Find where the given text appears and provide that cell's center as [X, Y] coordinate. 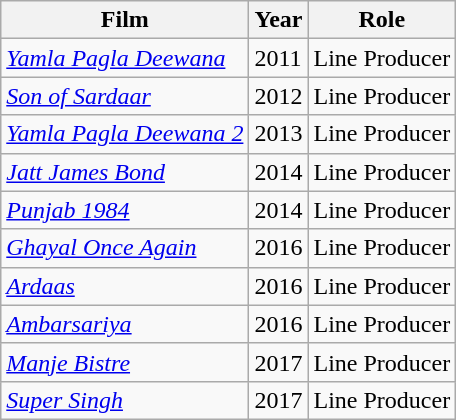
Ghayal Once Again [125, 248]
Ardaas [125, 286]
2011 [278, 58]
Jatt James Bond [125, 172]
Yamla Pagla Deewana 2 [125, 134]
Super Singh [125, 400]
Yamla Pagla Deewana [125, 58]
Role [382, 20]
Manje Bistre [125, 362]
2012 [278, 96]
Ambarsariya [125, 324]
Punjab 1984 [125, 210]
Film [125, 20]
Son of Sardaar [125, 96]
Year [278, 20]
2013 [278, 134]
